Output the [x, y] coordinate of the center of the cell containing the given text.  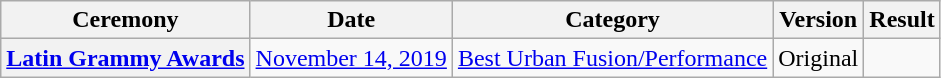
Latin Grammy Awards [126, 58]
Best Urban Fusion/Performance [612, 58]
Result [902, 20]
November 14, 2019 [351, 58]
Ceremony [126, 20]
Category [612, 20]
Date [351, 20]
Original [818, 58]
Version [818, 20]
